Find where the given text appears and provide that cell's center as (X, Y) coordinate. 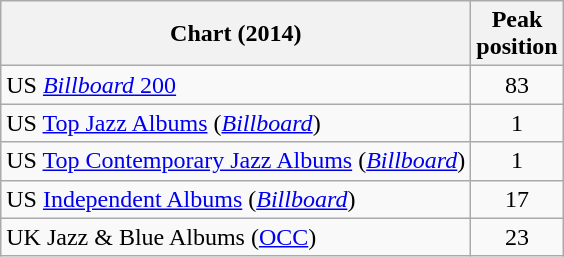
US Top Jazz Albums (Billboard) (236, 123)
US Top Contemporary Jazz Albums (Billboard) (236, 161)
83 (517, 85)
US Independent Albums (Billboard) (236, 199)
23 (517, 237)
Peakposition (517, 34)
US Billboard 200 (236, 85)
17 (517, 199)
Chart (2014) (236, 34)
UK Jazz & Blue Albums (OCC) (236, 237)
